Return (x, y) of the center of cell containing provided text 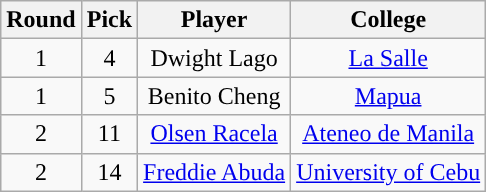
4 (109, 58)
14 (109, 172)
University of Cebu (388, 172)
Ateneo de Manila (388, 134)
5 (109, 96)
La Salle (388, 58)
11 (109, 134)
Olsen Racela (214, 134)
Player (214, 20)
Pick (109, 20)
Round (41, 20)
Benito Cheng (214, 96)
Freddie Abuda (214, 172)
College (388, 20)
Mapua (388, 96)
Dwight Lago (214, 58)
